Identify which cell holds the provided text, then report its (x, y) central coordinate. 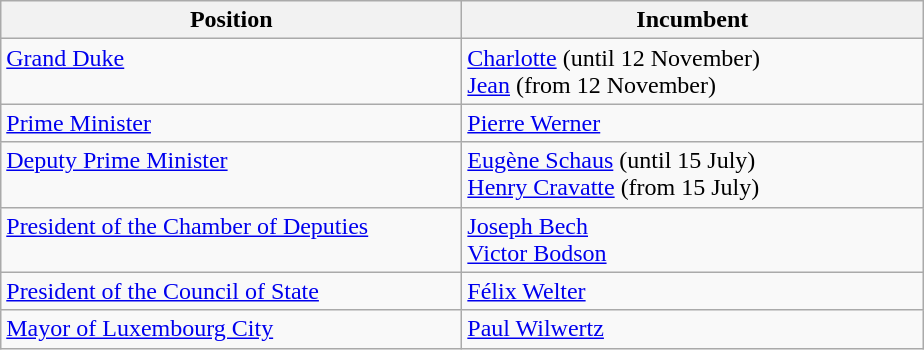
Paul Wilwertz (692, 329)
Position (232, 20)
Prime Minister (232, 123)
Incumbent (692, 20)
Joseph Bech Victor Bodson (692, 240)
Félix Welter (692, 291)
Deputy Prime Minister (232, 174)
Charlotte (until 12 November) Jean (from 12 November) (692, 72)
Eugène Schaus (until 15 July) Henry Cravatte (from 15 July) (692, 174)
Grand Duke (232, 72)
Mayor of Luxembourg City (232, 329)
President of the Council of State (232, 291)
Pierre Werner (692, 123)
President of the Chamber of Deputies (232, 240)
